Return the (x, y) coordinate for the center point of the cell that contains the specified text.  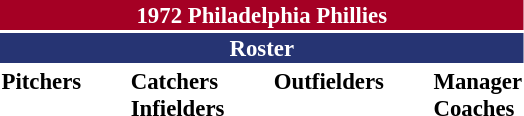
Roster (262, 48)
1972 Philadelphia Phillies (262, 15)
